Capture the cell that displays the provided text and extract its (x, y) central coordinate. 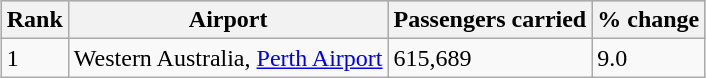
% change (648, 20)
Rank (34, 20)
Western Australia, Perth Airport (228, 58)
Passengers carried (490, 20)
Airport (228, 20)
615,689 (490, 58)
9.0 (648, 58)
1 (34, 58)
